Capture the cell that displays the provided text and extract its (X, Y) central coordinate. 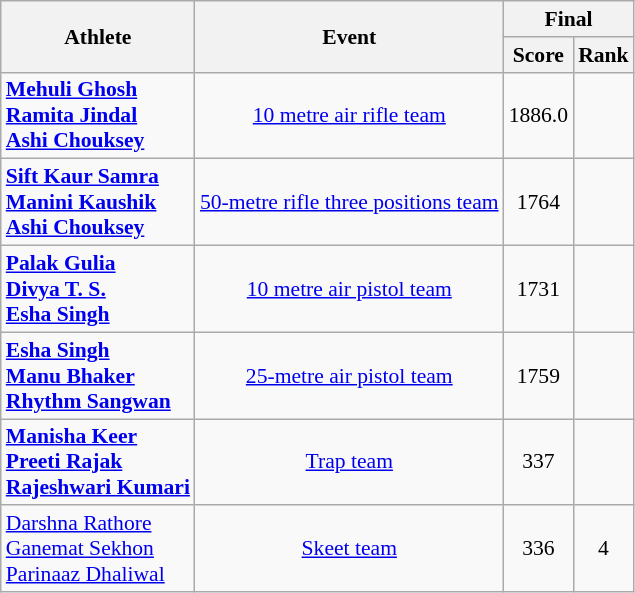
Final (569, 19)
4 (604, 550)
1731 (538, 290)
Rank (604, 55)
Darshna RathoreGanemat SekhonParinaaz Dhaliwal (98, 550)
Palak GuliaDivya T. S.Esha Singh (98, 290)
Skeet team (350, 550)
1759 (538, 376)
Manisha KeerPreeti RajakRajeshwari Kumari (98, 462)
Sift Kaur SamraManini KaushikAshi Chouksey (98, 202)
336 (538, 550)
Event (350, 36)
25-metre air pistol team (350, 376)
Mehuli GhoshRamita JindalAshi Chouksey (98, 116)
1764 (538, 202)
1886.0 (538, 116)
10 metre air pistol team (350, 290)
Trap team (350, 462)
Score (538, 55)
Athlete (98, 36)
Esha SinghManu BhakerRhythm Sangwan (98, 376)
10 metre air rifle team (350, 116)
50-metre rifle three positions team (350, 202)
337 (538, 462)
